Extract the (X, Y) coordinate from the center of the cell holding the provided text.  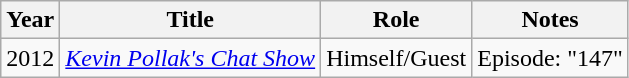
Year (30, 20)
Role (396, 20)
Episode: "147" (550, 58)
Notes (550, 20)
Title (190, 20)
Himself/Guest (396, 58)
2012 (30, 58)
Kevin Pollak's Chat Show (190, 58)
